Find where the given text appears and provide that cell's center as (X, Y) coordinate. 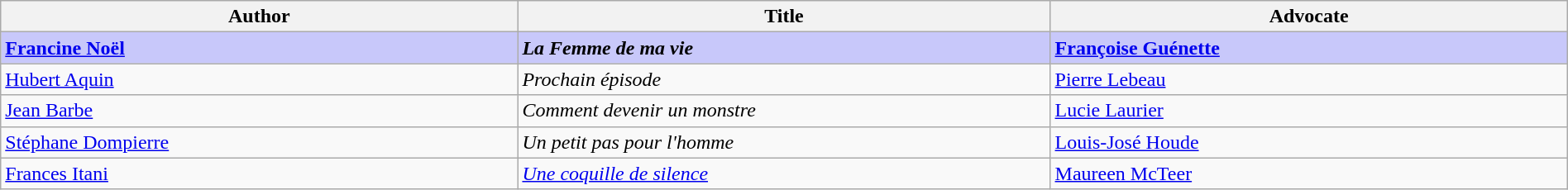
Prochain épisode (784, 79)
Francine Noël (260, 48)
Louis-José Houde (1308, 142)
Jean Barbe (260, 111)
Une coquille de silence (784, 173)
La Femme de ma vie (784, 48)
Lucie Laurier (1308, 111)
Pierre Lebeau (1308, 79)
Maureen McTeer (1308, 173)
Title (784, 17)
Advocate (1308, 17)
Françoise Guénette (1308, 48)
Un petit pas pour l'homme (784, 142)
Stéphane Dompierre (260, 142)
Hubert Aquin (260, 79)
Comment devenir un monstre (784, 111)
Author (260, 17)
Frances Itani (260, 173)
